Search for the cell housing the specified text and yield its (x, y) center coordinate. 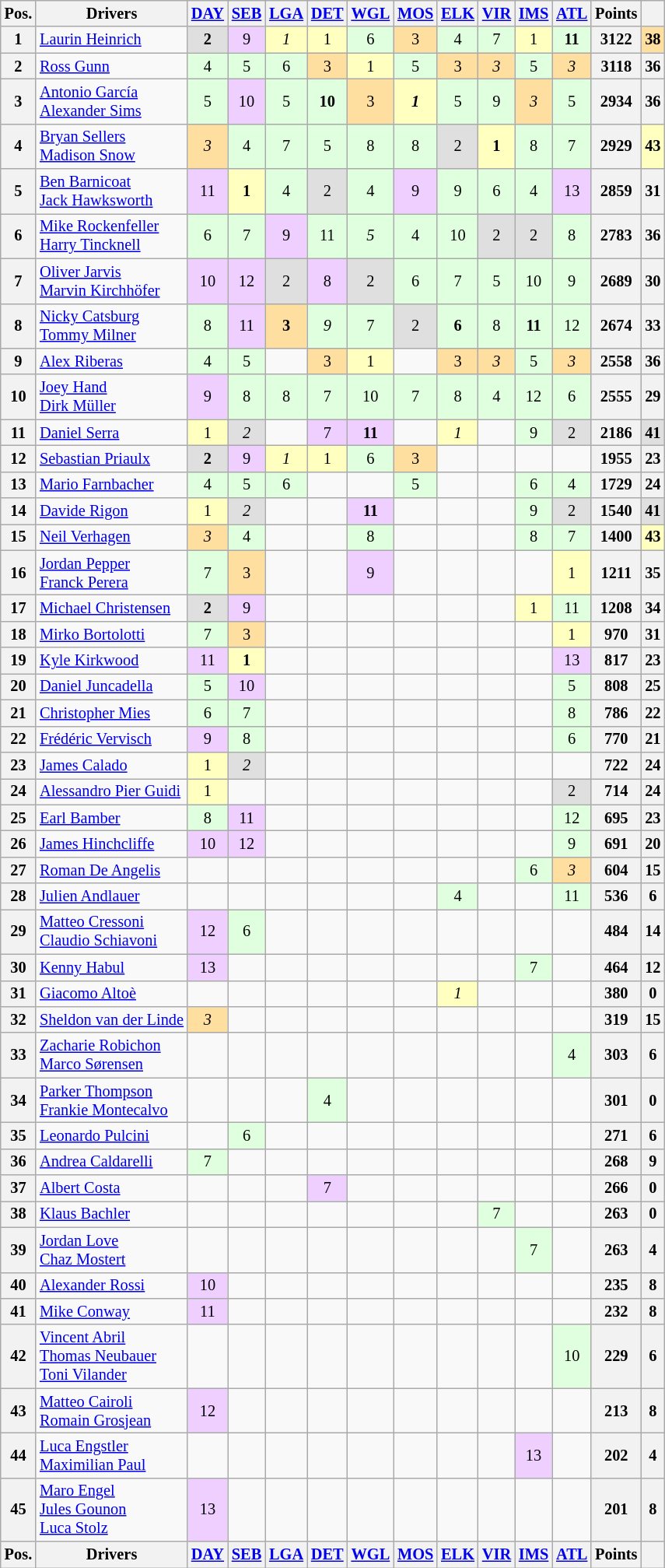
2859 (616, 191)
37 (19, 1188)
213 (616, 1411)
770 (616, 739)
26 (19, 844)
Kyle Kirkwood (112, 661)
Albert Costa (112, 1188)
28 (19, 896)
691 (616, 844)
201 (616, 1510)
Roman De Angelis (112, 870)
Ben Barnicoat Jack Hawksworth (112, 191)
Daniel Serra (112, 433)
Matteo Cairoli Romain Grosjean (112, 1411)
45 (19, 1510)
27 (19, 870)
808 (616, 686)
Leonardo Pulcini (112, 1135)
786 (616, 713)
604 (616, 870)
2934 (616, 101)
319 (616, 1019)
1211 (616, 573)
Neil Verhagen (112, 537)
Giacomo Altoè (112, 994)
2689 (616, 281)
1540 (616, 511)
2186 (616, 433)
James Calado (112, 765)
3118 (616, 66)
Daniel Juncadella (112, 686)
266 (616, 1188)
32 (19, 1019)
Parker Thompson Frankie Montecalvo (112, 1100)
16 (19, 573)
Mike Conway (112, 1311)
235 (616, 1286)
Maro Engel Jules Gounon Luca Stolz (112, 1510)
2783 (616, 236)
Luca Engstler Maximilian Paul (112, 1455)
Frédéric Vervisch (112, 739)
Alessandro Pier Guidi (112, 791)
484 (616, 931)
Earl Bamber (112, 818)
3122 (616, 40)
301 (616, 1100)
Vincent Abril Thomas Neubauer Toni Vilander (112, 1356)
Klaus Bachler (112, 1214)
695 (616, 818)
722 (616, 765)
268 (616, 1162)
Oliver Jarvis Marvin Kirchhöfer (112, 281)
1955 (616, 458)
Michael Christensen (112, 608)
Christopher Mies (112, 713)
Mario Farnbacher (112, 485)
970 (616, 634)
817 (616, 661)
Mirko Bortolotti (112, 634)
229 (616, 1356)
17 (19, 608)
Alexander Rossi (112, 1286)
Laurin Heinrich (112, 40)
2558 (616, 361)
Antonio García Alexander Sims (112, 101)
464 (616, 967)
Joey Hand Dirk Müller (112, 397)
Kenny Habul (112, 967)
232 (616, 1311)
271 (616, 1135)
Jordan Pepper Franck Perera (112, 573)
Sebastian Priaulx (112, 458)
James Hinchcliffe (112, 844)
19 (19, 661)
Ross Gunn (112, 66)
44 (19, 1455)
Julien Andlauer (112, 896)
1208 (616, 608)
202 (616, 1455)
18 (19, 634)
2674 (616, 326)
Andrea Caldarelli (112, 1162)
Nicky Catsburg Tommy Milner (112, 326)
42 (19, 1356)
39 (19, 1250)
1729 (616, 485)
Sheldon van der Linde (112, 1019)
Bryan Sellers Madison Snow (112, 146)
380 (616, 994)
40 (19, 1286)
Mike Rockenfeller Harry Tincknell (112, 236)
Jordan Love Chaz Mostert (112, 1250)
2555 (616, 397)
714 (616, 791)
303 (616, 1055)
Matteo Cressoni Claudio Schiavoni (112, 931)
2929 (616, 146)
536 (616, 896)
Davide Rigon (112, 511)
1400 (616, 537)
Zacharie Robichon Marco Sørensen (112, 1055)
Alex Riberas (112, 361)
